Determine the [x, y] coordinate at the center of the cell enclosing the given text.  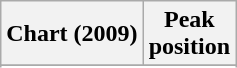
Chart (2009) [72, 34]
Peakposition [189, 34]
